Return (x, y) of the center of cell containing provided text 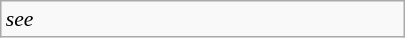
see (203, 19)
